Return [X, Y] of the center of cell containing provided text 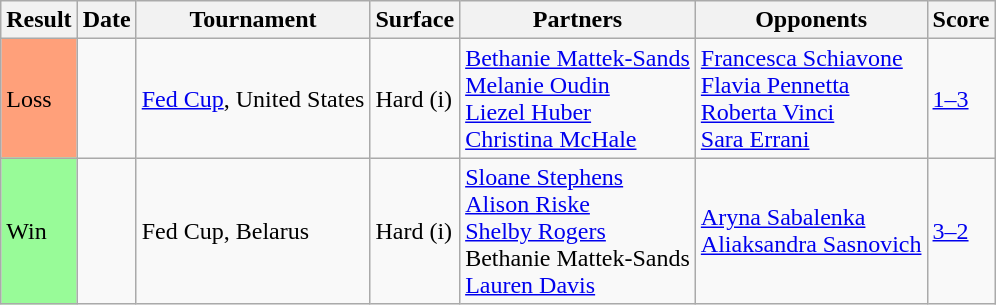
Score [961, 20]
Aryna Sabalenka Aliaksandra Sasnovich [811, 231]
Result [39, 20]
1–3 [961, 98]
Fed Cup, Belarus [253, 231]
Date [106, 20]
Francesca Schiavone Flavia Pennetta Roberta Vinci Sara Errani [811, 98]
Loss [39, 98]
Tournament [253, 20]
Win [39, 231]
Fed Cup, United States [253, 98]
Opponents [811, 20]
Surface [415, 20]
Partners [578, 20]
3–2 [961, 231]
Bethanie Mattek-Sands Melanie Oudin Liezel Huber Christina McHale [578, 98]
Sloane Stephens Alison Riske Shelby Rogers Bethanie Mattek-Sands Lauren Davis [578, 231]
